Locate the cell with the specified text and output its [X, Y] center coordinate. 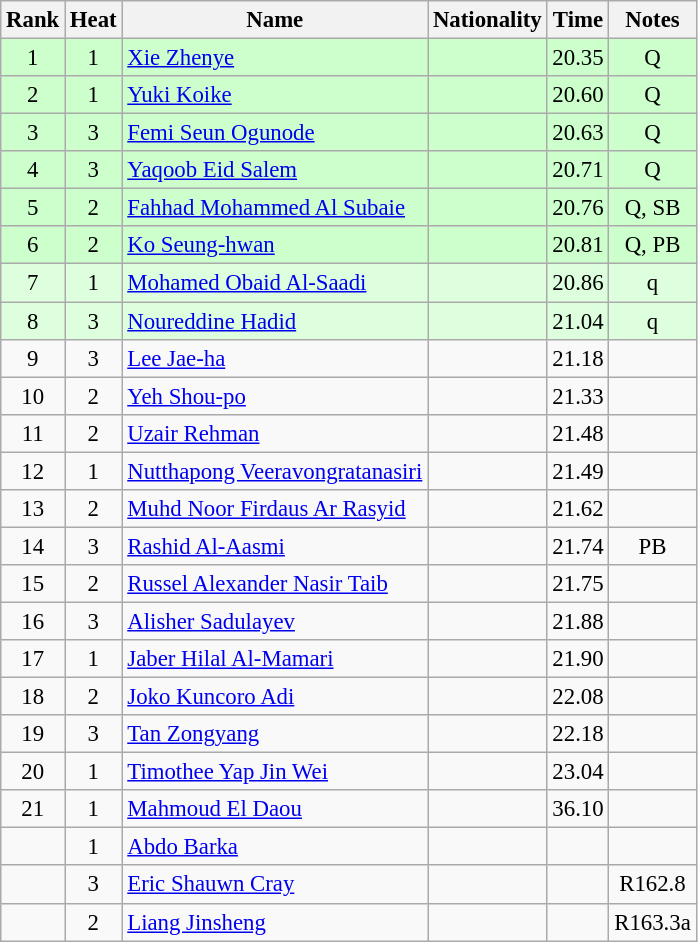
5 [33, 208]
Q, SB [652, 208]
R162.8 [652, 885]
22.08 [578, 697]
Mahmoud El Daou [275, 809]
Jaber Hilal Al-Mamari [275, 659]
12 [33, 471]
36.10 [578, 809]
Nationality [488, 20]
21.18 [578, 358]
21.88 [578, 621]
Mohamed Obaid Al-Saadi [275, 283]
18 [33, 697]
21 [33, 809]
Liang Jinsheng [275, 922]
Rashid Al-Aasmi [275, 546]
21.04 [578, 321]
Tan Zongyang [275, 734]
Xie Zhenye [275, 58]
20.76 [578, 208]
21.62 [578, 509]
10 [33, 396]
7 [33, 283]
20.71 [578, 170]
23.04 [578, 772]
Timothee Yap Jin Wei [275, 772]
Femi Seun Ogunode [275, 133]
Ko Seung-hwan [275, 245]
9 [33, 358]
Notes [652, 20]
Muhd Noor Firdaus Ar Rasyid [275, 509]
Rank [33, 20]
20.60 [578, 95]
Yeh Shou-po [275, 396]
6 [33, 245]
21.75 [578, 584]
Lee Jae-ha [275, 358]
Uzair Rehman [275, 433]
R163.3a [652, 922]
20.86 [578, 283]
PB [652, 546]
15 [33, 584]
Yuki Koike [275, 95]
Time [578, 20]
Eric Shauwn Cray [275, 885]
Name [275, 20]
21.74 [578, 546]
21.48 [578, 433]
Noureddine Hadid [275, 321]
Fahhad Mohammed Al Subaie [275, 208]
8 [33, 321]
Abdo Barka [275, 847]
14 [33, 546]
21.33 [578, 396]
Nutthapong Veeravongratanasiri [275, 471]
16 [33, 621]
Heat [94, 20]
21.90 [578, 659]
Q, PB [652, 245]
22.18 [578, 734]
20.63 [578, 133]
4 [33, 170]
13 [33, 509]
Russel Alexander Nasir Taib [275, 584]
17 [33, 659]
20.81 [578, 245]
11 [33, 433]
20 [33, 772]
20.35 [578, 58]
Alisher Sadulayev [275, 621]
21.49 [578, 471]
Joko Kuncoro Adi [275, 697]
19 [33, 734]
Yaqoob Eid Salem [275, 170]
